Identify which cell holds the provided text, then report its [X, Y] central coordinate. 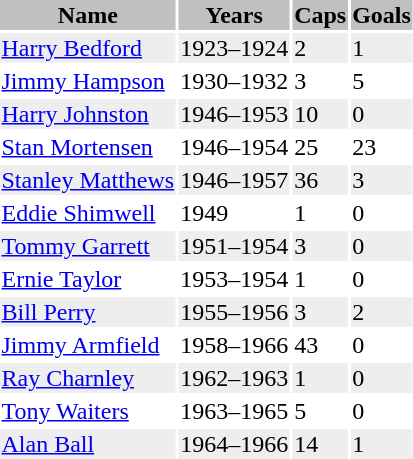
Bill Perry [88, 312]
1946–1957 [234, 180]
Harry Bedford [88, 48]
1951–1954 [234, 246]
10 [320, 114]
Jimmy Armfield [88, 345]
Goals [382, 15]
1930–1932 [234, 81]
1958–1966 [234, 345]
Ray Charnley [88, 378]
Harry Johnston [88, 114]
Ernie Taylor [88, 279]
1946–1954 [234, 147]
36 [320, 180]
Eddie Shimwell [88, 213]
Alan Ball [88, 444]
Years [234, 15]
Tommy Garrett [88, 246]
Jimmy Hampson [88, 81]
Name [88, 15]
1953–1954 [234, 279]
Tony Waiters [88, 411]
Stanley Matthews [88, 180]
23 [382, 147]
1962–1963 [234, 378]
1964–1966 [234, 444]
1923–1924 [234, 48]
1963–1965 [234, 411]
25 [320, 147]
1946–1953 [234, 114]
14 [320, 444]
Stan Mortensen [88, 147]
1955–1956 [234, 312]
Caps [320, 15]
1949 [234, 213]
43 [320, 345]
